Find where the given text appears and provide that cell's center as (X, Y) coordinate. 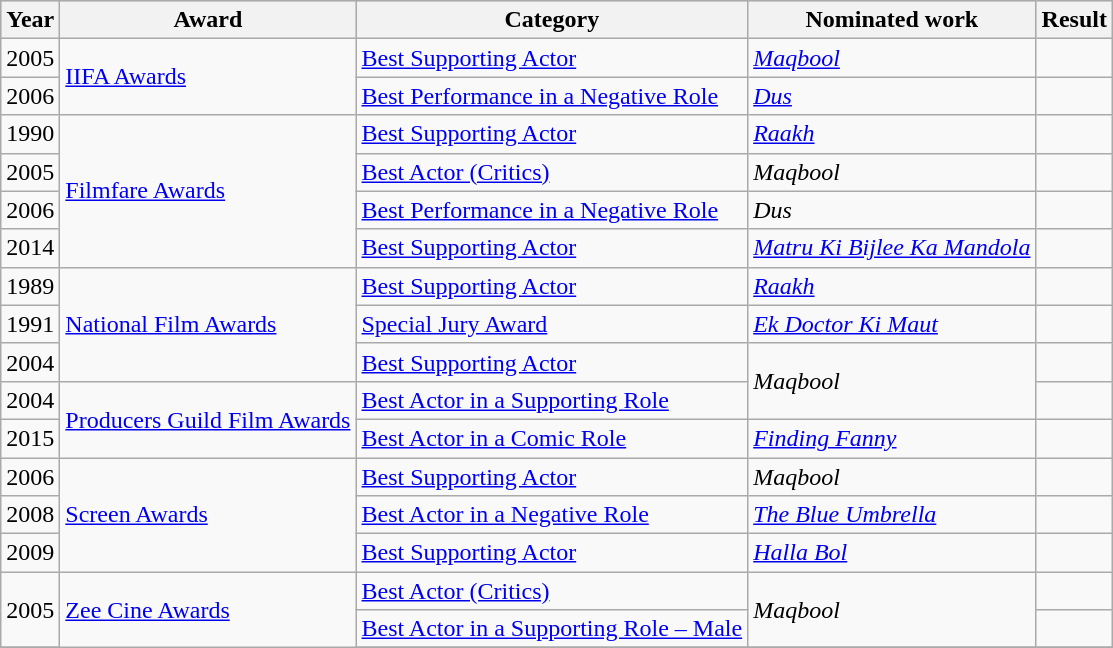
Award (208, 20)
Result (1074, 20)
Year (30, 20)
National Film Awards (208, 324)
Best Actor in a Supporting Role – Male (552, 629)
2015 (30, 438)
2009 (30, 553)
1989 (30, 286)
2008 (30, 515)
IIFA Awards (208, 77)
Screen Awards (208, 515)
Best Actor in a Negative Role (552, 515)
Matru Ki Bijlee Ka Mandola (892, 248)
Best Actor in a Supporting Role (552, 400)
Halla Bol (892, 553)
Producers Guild Film Awards (208, 419)
Nominated work (892, 20)
Finding Fanny (892, 438)
1991 (30, 324)
Special Jury Award (552, 324)
Category (552, 20)
Ek Doctor Ki Maut (892, 324)
Best Actor in a Comic Role (552, 438)
The Blue Umbrella (892, 515)
2014 (30, 248)
Filmfare Awards (208, 191)
Zee Cine Awards (208, 610)
1990 (30, 134)
